Locate the cell with the specified text and output its (x, y) center coordinate. 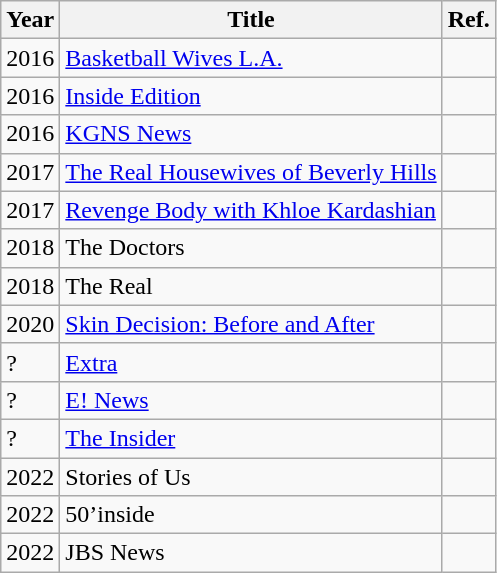
The Real (251, 286)
JBS News (251, 553)
E! News (251, 400)
KGNS News (251, 134)
Revenge Body with Khloe Kardashian (251, 210)
The Doctors (251, 248)
Ref. (468, 20)
The Insider (251, 438)
Year (30, 20)
Basketball Wives L.A. (251, 58)
Extra (251, 362)
Skin Decision: Before and After (251, 324)
Inside Edition (251, 96)
Title (251, 20)
2020 (30, 324)
Stories of Us (251, 477)
50’inside (251, 515)
The Real Housewives of Beverly Hills (251, 172)
